Extract the (x, y) coordinate from the center of the cell holding the provided text.  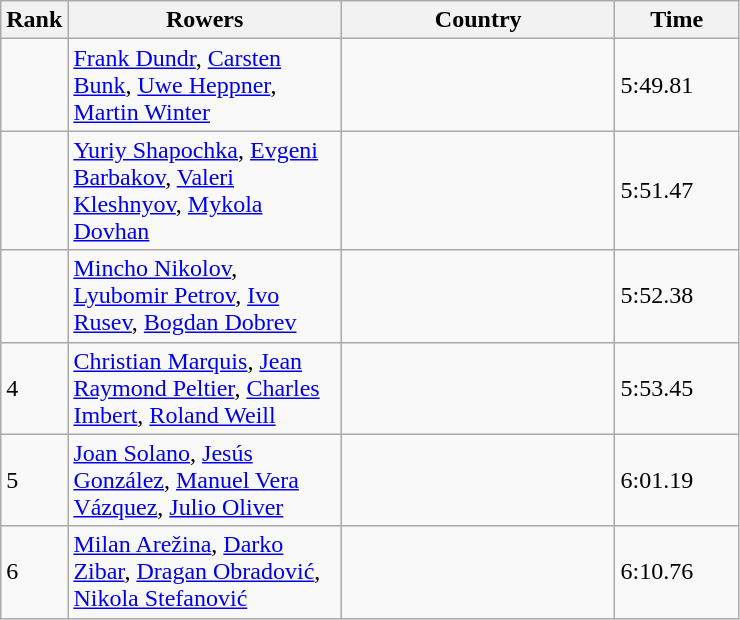
Christian Marquis, Jean Raymond Peltier, Charles Imbert, Roland Weill (205, 388)
Milan Arežina, Darko Zibar, Dragan Obradović, Nikola Stefanović (205, 572)
Rowers (205, 20)
5:52.38 (677, 296)
Mincho Nikolov, Lyubomir Petrov, Ivo Rusev, Bogdan Dobrev (205, 296)
6:10.76 (677, 572)
Rank (34, 20)
Yuriy Shapochka, Evgeni Barbakov, Valeri Kleshnyov, Mykola Dovhan (205, 190)
Frank Dundr, Carsten Bunk, Uwe Heppner, Martin Winter (205, 85)
5:53.45 (677, 388)
6:01.19 (677, 480)
5:51.47 (677, 190)
5 (34, 480)
Country (478, 20)
6 (34, 572)
5:49.81 (677, 85)
Joan Solano, Jesús González, Manuel Vera Vázquez, Julio Oliver (205, 480)
Time (677, 20)
4 (34, 388)
